For the text-containing cell, return its midpoint in (X, Y) coordinate format. 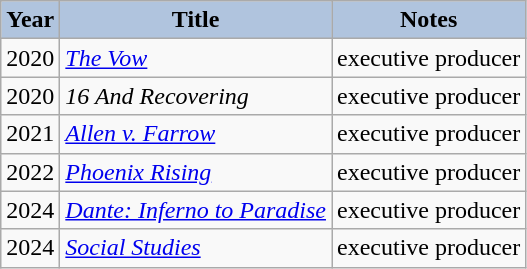
Phoenix Rising (196, 172)
Year (30, 20)
The Vow (196, 58)
2021 (30, 134)
Dante: Inferno to Paradise (196, 210)
Social Studies (196, 248)
Allen v. Farrow (196, 134)
16 And Recovering (196, 96)
Notes (429, 20)
2022 (30, 172)
Title (196, 20)
